Return the [x, y] coordinate for the center point of the cell that contains the specified text.  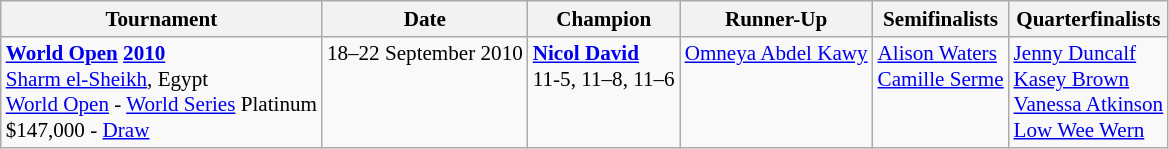
Nicol David11-5, 11–8, 11–6 [604, 92]
18–22 September 2010 [425, 92]
Tournament [162, 18]
Champion [604, 18]
Runner-Up [776, 18]
Omneya Abdel Kawy [776, 92]
World Open 2010 Sharm el-Sheikh, EgyptWorld Open - World Series Platinum$147,000 - Draw [162, 92]
Date [425, 18]
Semifinalists [941, 18]
Quarterfinalists [1089, 18]
Alison Waters Camille Serme [941, 92]
Jenny Duncalf Kasey Brown Vanessa Atkinson Low Wee Wern [1089, 92]
